Pinpoint the cell where the given text exists, returning its (X, Y) midpoint coordinate. 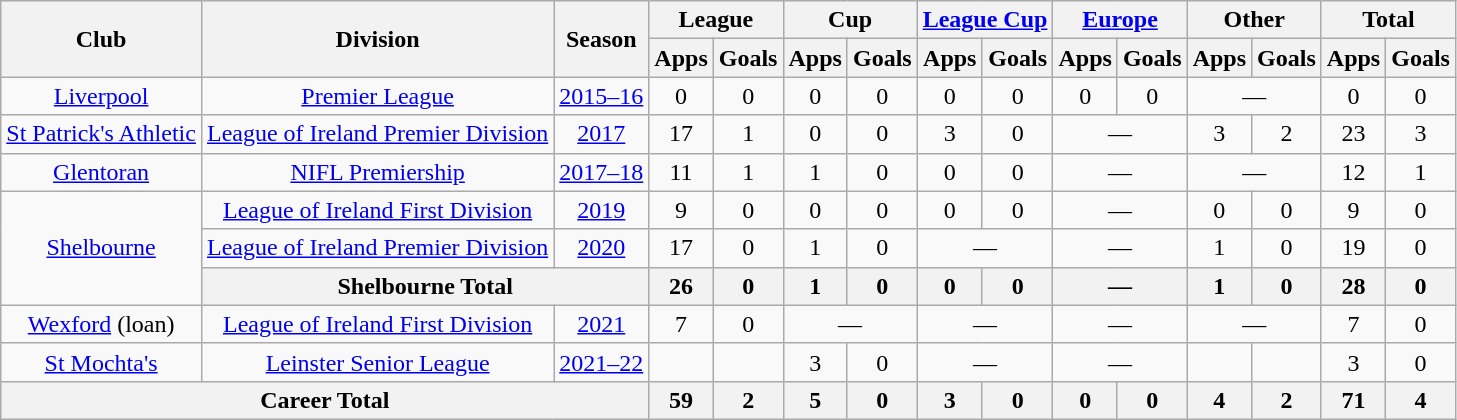
Division (377, 39)
Glentoran (102, 172)
Leinster Senior League (377, 362)
2017–18 (602, 172)
Liverpool (102, 96)
2021 (602, 324)
2015–16 (602, 96)
12 (1353, 172)
Wexford (loan) (102, 324)
League Cup (985, 20)
Other (1254, 20)
Club (102, 39)
5 (815, 400)
59 (681, 400)
Shelbourne (102, 248)
St Patrick's Athletic (102, 134)
Career Total (325, 400)
19 (1353, 248)
28 (1353, 286)
2021–22 (602, 362)
23 (1353, 134)
71 (1353, 400)
NIFL Premiership (377, 172)
Total (1388, 20)
11 (681, 172)
2019 (602, 210)
26 (681, 286)
Europe (1120, 20)
2020 (602, 248)
Season (602, 39)
Shelbourne Total (424, 286)
St Mochta's (102, 362)
League (716, 20)
Cup (850, 20)
2017 (602, 134)
Premier League (377, 96)
